Output the [x, y] coordinate of the center of the cell containing the given text.  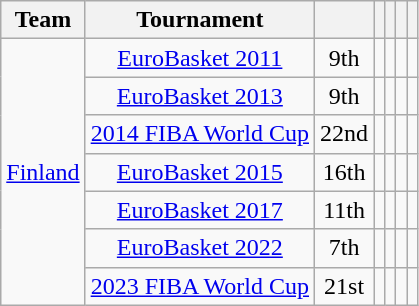
EuroBasket 2011 [200, 58]
EuroBasket 2015 [200, 172]
EuroBasket 2017 [200, 210]
Team [43, 20]
21st [344, 286]
2023 FIBA World Cup [200, 286]
22nd [344, 134]
Tournament [200, 20]
Finland [43, 172]
11th [344, 210]
7th [344, 248]
EuroBasket 2013 [200, 96]
EuroBasket 2022 [200, 248]
2014 FIBA World Cup [200, 134]
16th [344, 172]
